Return [X, Y] of the center of cell containing provided text 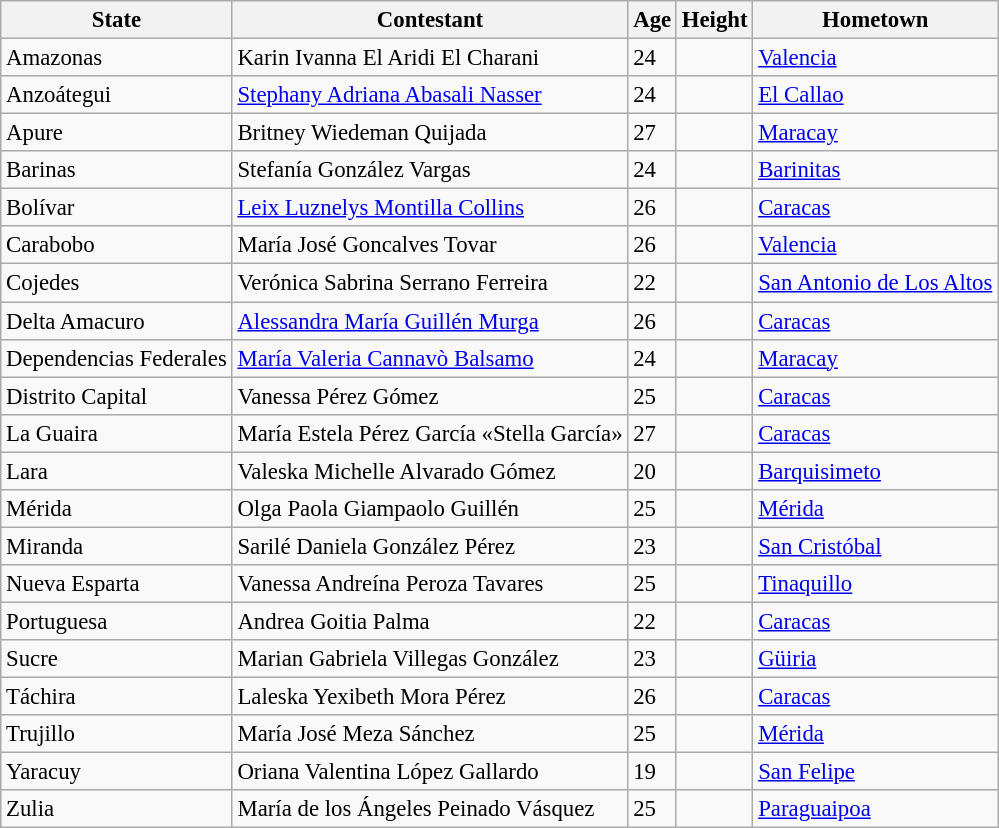
Delta Amacuro [116, 321]
Verónica Sabrina Serrano Ferreira [430, 283]
Güiria [876, 659]
Valeska Michelle Alvarado Gómez [430, 471]
Dependencias Federales [116, 358]
Yaracuy [116, 772]
María Estela Pérez García «Stella García» [430, 433]
San Antonio de Los Altos [876, 283]
María José Meza Sánchez [430, 734]
Trujillo [116, 734]
Alessandra María Guillén Murga [430, 321]
San Cristóbal [876, 546]
San Felipe [876, 772]
19 [652, 772]
Distrito Capital [116, 396]
Barinas [116, 170]
Apure [116, 133]
Tinaquillo [876, 584]
Sarilé Daniela González Pérez [430, 546]
Stephany Adriana Abasali Nasser [430, 95]
María José Goncalves Tovar [430, 245]
Olga Paola Giampaolo Guillén [430, 509]
Zulia [116, 809]
Paraguaipoa [876, 809]
Laleska Yexibeth Mora Pérez [430, 697]
20 [652, 471]
Lara [116, 471]
Barquisimeto [876, 471]
Miranda [116, 546]
Cojedes [116, 283]
Sucre [116, 659]
María de los Ángeles Peinado Vásquez [430, 809]
Contestant [430, 20]
Karin Ivanna El Aridi El Charani [430, 58]
Carabobo [116, 245]
Anzoátegui [116, 95]
La Guaira [116, 433]
Leix Luznelys Montilla Collins [430, 208]
Britney Wiedeman Quijada [430, 133]
Stefanía González Vargas [430, 170]
Táchira [116, 697]
Amazonas [116, 58]
Height [714, 20]
María Valeria Cannavò Balsamo [430, 358]
Age [652, 20]
Vanessa Pérez Gómez [430, 396]
Bolívar [116, 208]
State [116, 20]
Portuguesa [116, 621]
Nueva Esparta [116, 584]
Marian Gabriela Villegas González [430, 659]
El Callao [876, 95]
Hometown [876, 20]
Andrea Goitia Palma [430, 621]
Oriana Valentina López Gallardo [430, 772]
Vanessa Andreína Peroza Tavares [430, 584]
Barinitas [876, 170]
